Identify which cell holds the provided text, then report its (x, y) central coordinate. 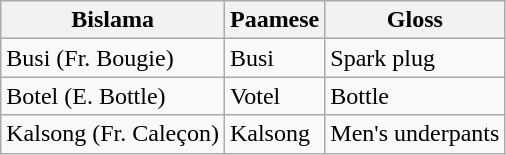
Bottle (415, 96)
Votel (274, 96)
Kalsong (274, 134)
Busi (274, 58)
Paamese (274, 20)
Men's underpants (415, 134)
Bislama (113, 20)
Gloss (415, 20)
Spark plug (415, 58)
Botel (E. Bottle) (113, 96)
Busi (Fr. Bougie) (113, 58)
Kalsong (Fr. Caleçon) (113, 134)
